Detect which cell encompasses the target text, then output its (X, Y) center coordinate. 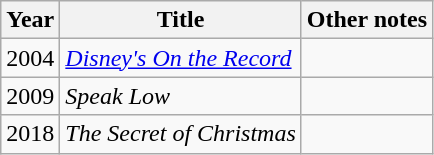
Other notes (366, 20)
2009 (30, 96)
2018 (30, 134)
Speak Low (181, 96)
2004 (30, 58)
Title (181, 20)
Disney's On the Record (181, 58)
Year (30, 20)
The Secret of Christmas (181, 134)
